Pinpoint the cell where the given text exists, returning its (x, y) midpoint coordinate. 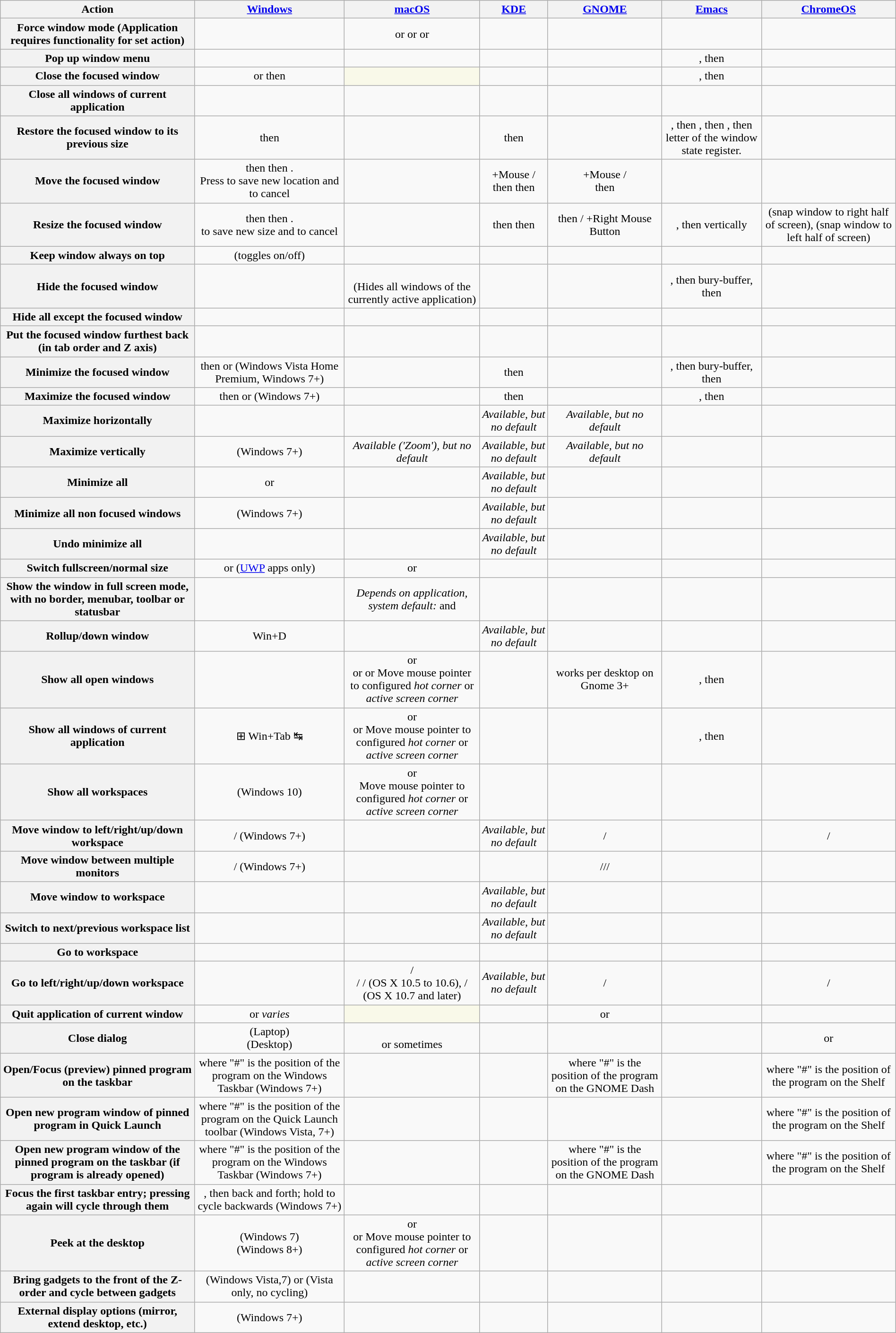
Keep window always on top (97, 255)
ChromeOS (828, 9)
Close all windows of current application (97, 100)
Move the focused window (97, 181)
Show the window in full screen mode, with no border, menubar, toolbar or statusbar (97, 599)
macOS (412, 9)
Resize the focused window (97, 225)
Rollup/down window (97, 636)
External display options (mirror, extend desktop, etc.) (97, 1317)
then then (514, 225)
Move window to workspace (97, 897)
⊞ Win+Tab ↹ (269, 736)
(snap window to right half of screen), (snap window to left half of screen) (828, 225)
then then . to save new size and to cancel (269, 225)
Open/Focus (preview) pinned program on the taskbar (97, 1075)
or or or Move mouse pointer to configured hot corner or active screen corner (412, 680)
Hide the focused window (97, 286)
Bring gadgets to the front of the Z-order and cycle between gadgets (97, 1287)
then or (Windows Vista Home Premium, Windows 7+) (269, 372)
(Hides all windows of the currently active application) (412, 286)
, then back and forth; hold to cycle backwards (Windows 7+) (269, 1200)
or then (269, 76)
then then .Press to save new location and to cancel (269, 181)
works per desktop on Gnome 3+ (605, 680)
/// (605, 866)
Hide all except the focused window (97, 317)
Maximize vertically (97, 452)
(Laptop) (Desktop) (269, 1038)
(Windows Vista,7) or (Vista only, no cycling) (269, 1287)
Go to workspace (97, 952)
or or or (412, 34)
Open new program window of the pinned program on the taskbar (if program is already opened) (97, 1162)
Restore the focused window to its previous size (97, 138)
Switch fullscreen/normal size (97, 568)
KDE (514, 9)
Maximize horizontally (97, 421)
, then , then , then letter of the window state register. (712, 138)
Force window mode (Application requires functionality for set action) (97, 34)
Show all workspaces (97, 792)
Minimize all (97, 482)
orMove mouse pointer to configured hot corner or active screen corner (412, 792)
Put the focused window furthest back (in tab order and Z axis) (97, 341)
Peek at the desktop (97, 1243)
Close the focused window (97, 76)
(toggles on/off) (269, 255)
+Mouse / then then (514, 181)
then / +Right Mouse Button (605, 225)
Go to left/right/up/down workspace (97, 983)
Maximize the focused window (97, 397)
Minimize all non focused windows (97, 513)
Action (97, 9)
Show all open windows (97, 680)
or (UWP apps only) (269, 568)
Open new program window of pinned program in Quick Launch (97, 1119)
Undo minimize all (97, 544)
+Mouse / then (605, 181)
, then vertically (712, 225)
Move window to left/right/up/down workspace (97, 836)
GNOME (605, 9)
where "#" is the position of the program on the Quick Launch toolbar (Windows Vista, 7+) (269, 1119)
Close dialog (97, 1038)
Win+D (269, 636)
Emacs (712, 9)
/ / / (OS X 10.5 to 10.6), / (OS X 10.7 and later) (412, 983)
Show all windows of current application (97, 736)
Minimize the focused window (97, 372)
Quit application of current window (97, 1014)
(Windows 10) (269, 792)
Windows (269, 9)
or varies (269, 1014)
then or (Windows 7+) (269, 397)
Available ('Zoom'), but no default (412, 452)
Switch to next/previous workspace list (97, 927)
Depends on application, system default: and (412, 599)
(Windows 7) (Windows 8+) (269, 1243)
or sometimes (412, 1038)
Move window between multiple monitors (97, 866)
Focus the first taskbar entry; pressing again will cycle through them (97, 1200)
Pop up window menu (97, 58)
